Output the (X, Y) coordinate of the center of the cell containing the given text.  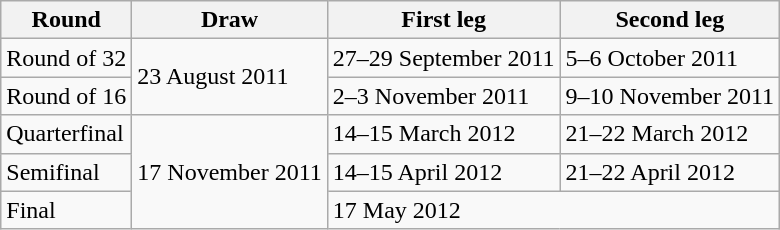
21–22 March 2012 (670, 134)
14–15 April 2012 (444, 172)
First leg (444, 20)
5–6 October 2011 (670, 58)
Draw (230, 20)
Semifinal (66, 172)
Final (66, 210)
17 May 2012 (553, 210)
14–15 March 2012 (444, 134)
Round (66, 20)
Second leg (670, 20)
27–29 September 2011 (444, 58)
2–3 November 2011 (444, 96)
9–10 November 2011 (670, 96)
17 November 2011 (230, 172)
23 August 2011 (230, 77)
Round of 16 (66, 96)
Round of 32 (66, 58)
21–22 April 2012 (670, 172)
Quarterfinal (66, 134)
